Return the [x, y] coordinate for the center point of the cell that contains the specified text.  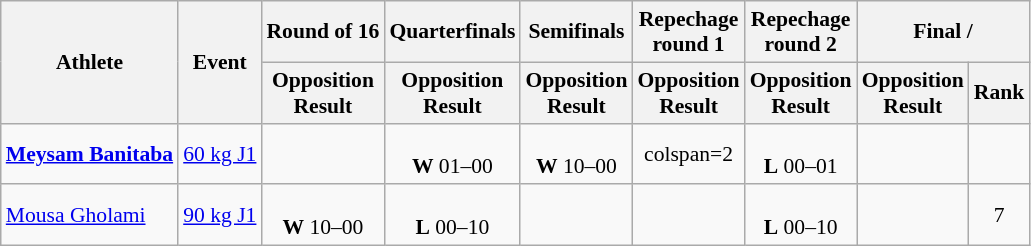
Repechage round 2 [801, 32]
90 kg J1 [220, 216]
Athlete [90, 62]
Semifinals [576, 32]
7 [1000, 216]
Round of 16 [322, 32]
Quarterfinals [452, 32]
Event [220, 62]
W 01–00 [452, 154]
Repechage round 1 [688, 32]
Rank [1000, 92]
Final / [944, 32]
Mousa Gholami [90, 216]
60 kg J1 [220, 154]
colspan=2 [688, 154]
L 00–01 [801, 154]
Meysam Banitaba [90, 154]
